Extract the [X, Y] coordinate from the center of the cell holding the provided text.  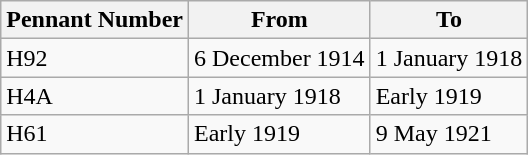
To [449, 20]
9 May 1921 [449, 134]
H92 [95, 58]
H4A [95, 96]
Pennant Number [95, 20]
6 December 1914 [279, 58]
H61 [95, 134]
From [279, 20]
